Determine the (X, Y) coordinate at the center of the cell enclosing the given text.  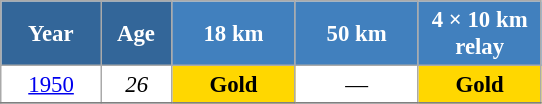
4 × 10 km relay (480, 34)
Age (136, 34)
50 km (356, 34)
26 (136, 85)
Year (52, 34)
1950 (52, 85)
18 km (234, 34)
— (356, 85)
